Extract the (X, Y) coordinate from the center of the cell holding the provided text.  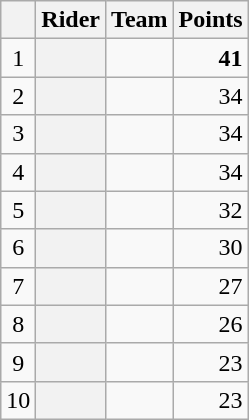
26 (210, 324)
Rider (71, 20)
2 (18, 96)
41 (210, 58)
30 (210, 248)
27 (210, 286)
1 (18, 58)
3 (18, 134)
4 (18, 172)
Points (210, 20)
9 (18, 362)
7 (18, 286)
5 (18, 210)
10 (18, 400)
8 (18, 324)
Team (140, 20)
32 (210, 210)
6 (18, 248)
